Determine the (x, y) coordinate at the center of the cell enclosing the given text.  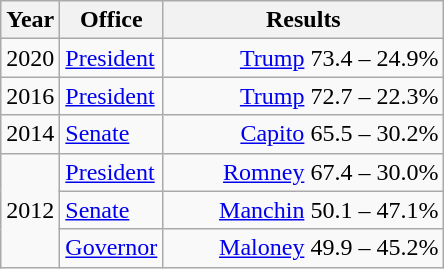
2014 (30, 134)
2016 (30, 96)
Capito 65.5 – 30.2% (304, 134)
Maloney 49.9 – 45.2% (304, 248)
Trump 73.4 – 24.9% (304, 58)
Governor (112, 248)
2020 (30, 58)
Office (112, 20)
Manchin 50.1 – 47.1% (304, 210)
Trump 72.7 – 22.3% (304, 96)
Results (304, 20)
Year (30, 20)
Romney 67.4 – 30.0% (304, 172)
2012 (30, 210)
